Scan for the cell matching the given text and deliver its (x, y) coordinate at center. 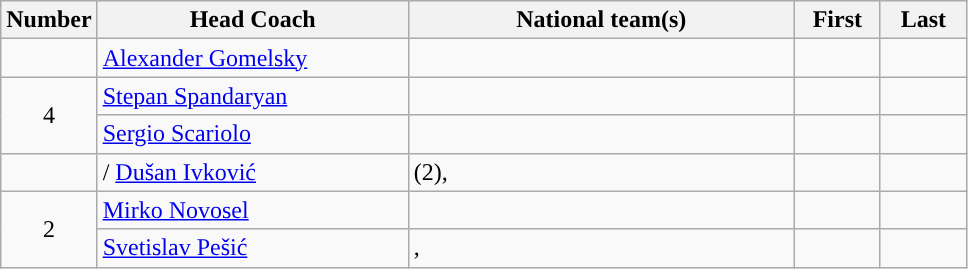
2 (49, 229)
Alexander Gomelsky (252, 58)
Mirko Novosel (252, 210)
Last (923, 20)
4 (49, 115)
(2), (601, 172)
Stepan Spandaryan (252, 96)
, (601, 248)
National team(s) (601, 20)
First (837, 20)
Head Coach (252, 20)
/ Dušan Ivković (252, 172)
Svetislav Pešić (252, 248)
Number (49, 20)
Sergio Scariolo (252, 134)
